Find where the given text appears and provide that cell's center as (X, Y) coordinate. 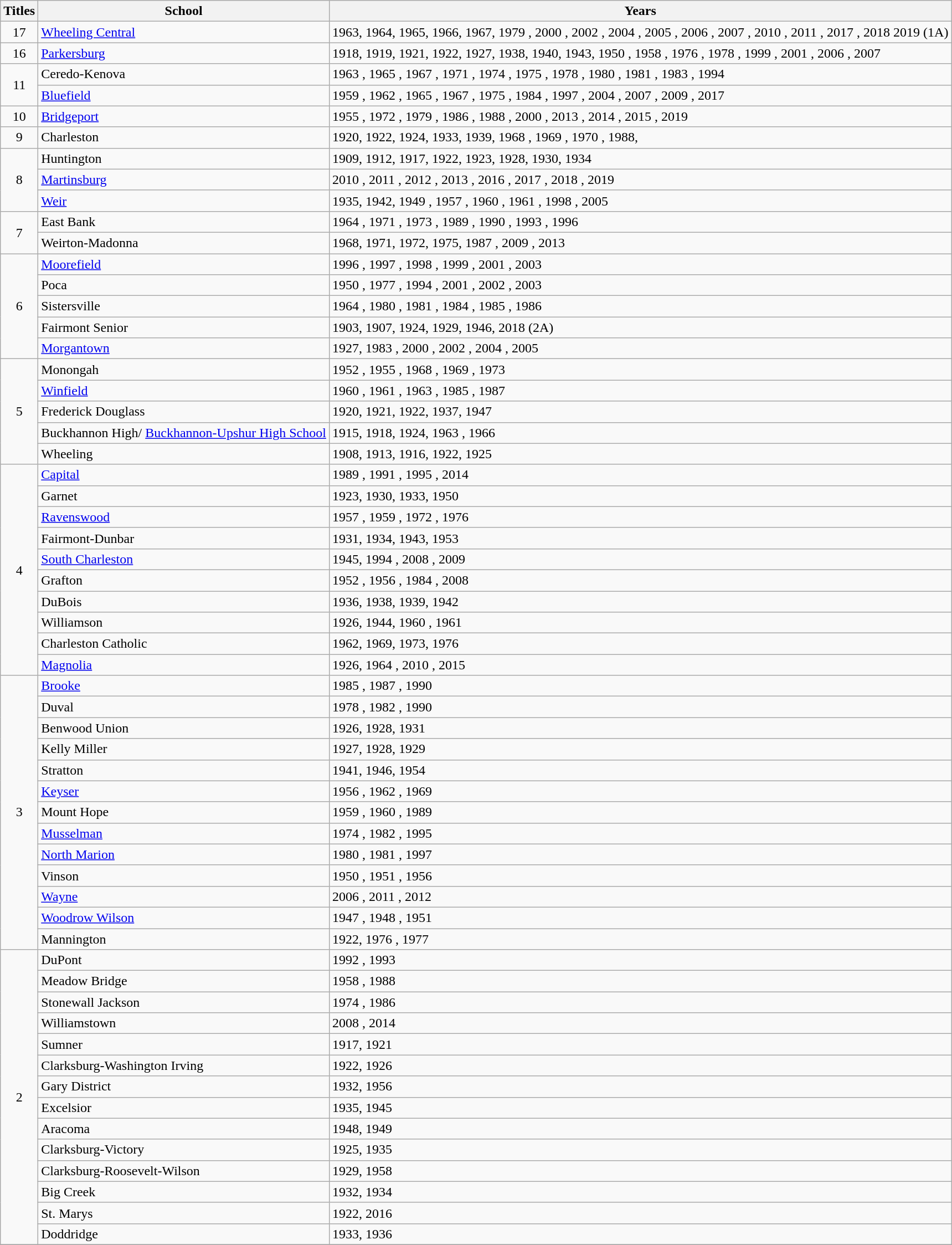
1920, 1922, 1924, 1933, 1939, 1968 , 1969 , 1970 , 1988, (640, 137)
Williamson (184, 623)
Wayne (184, 896)
16 (19, 53)
DuBois (184, 601)
School (184, 11)
1917, 1921 (640, 1044)
2008 , 2014 (640, 1023)
1903, 1907, 1924, 1929, 1946, 2018 (2A) (640, 327)
Weir (184, 201)
1915, 1918, 1924, 1963 , 1966 (640, 433)
1958 , 1988 (640, 981)
1908, 1913, 1916, 1922, 1925 (640, 454)
Doddridge (184, 1234)
1952 , 1956 , 1984 , 2008 (640, 580)
10 (19, 116)
1936, 1938, 1939, 1942 (640, 601)
Monongah (184, 370)
1985 , 1987 , 1990 (640, 686)
1974 , 1986 (640, 1002)
1926, 1964 , 2010 , 2015 (640, 665)
1941, 1946, 1954 (640, 770)
Martinsburg (184, 180)
Buckhannon High/ Buckhannon-Upshur High School (184, 433)
17 (19, 32)
9 (19, 137)
Capital (184, 475)
Morgantown (184, 349)
Stratton (184, 770)
2010 , 2011 , 2012 , 2013 , 2016 , 2017 , 2018 , 2019 (640, 180)
South Charleston (184, 559)
1950 , 1951 , 1956 (640, 875)
Excelsior (184, 1108)
Ravenswood (184, 517)
1927, 1983 , 2000 , 2002 , 2004 , 2005 (640, 349)
Aracoma (184, 1129)
Benwood Union (184, 728)
1974 , 1982 , 1995 (640, 833)
Wheeling (184, 454)
1964 , 1980 , 1981 , 1984 , 1985 , 1986 (640, 306)
Moorefield (184, 264)
Musselman (184, 833)
3 (19, 812)
1959 , 1962 , 1965 , 1967 , 1975 , 1984 , 1997 , 2004 , 2007 , 2009 , 2017 (640, 95)
Mannington (184, 939)
1962, 1969, 1973, 1976 (640, 644)
1950 , 1977 , 1994 , 2001 , 2002 , 2003 (640, 285)
Weirton-Madonna (184, 243)
8 (19, 180)
11 (19, 85)
2006 , 2011 , 2012 (640, 896)
1922, 1926 (640, 1065)
Wheeling Central (184, 32)
1935, 1945 (640, 1108)
2 (19, 1097)
North Marion (184, 854)
1918, 1919, 1921, 1922, 1927, 1938, 1940, 1943, 1950 , 1958 , 1976 , 1978 , 1999 , 2001 , 2006 , 2007 (640, 53)
1964 , 1971 , 1973 , 1989 , 1990 , 1993 , 1996 (640, 222)
Winfield (184, 391)
Titles (19, 11)
Clarksburg-Washington Irving (184, 1065)
1945, 1994 , 2008 , 2009 (640, 559)
1992 , 1993 (640, 960)
Sistersville (184, 306)
1959 , 1960 , 1989 (640, 812)
Mount Hope (184, 812)
East Bank (184, 222)
1932, 1934 (640, 1192)
Gary District (184, 1087)
1922, 2016 (640, 1213)
Poca (184, 285)
1909, 1912, 1917, 1922, 1923, 1928, 1930, 1934 (640, 158)
Magnolia (184, 665)
4 (19, 570)
Meadow Bridge (184, 981)
6 (19, 306)
1926, 1944, 1960 , 1961 (640, 623)
Duval (184, 707)
Clarksburg-Roosevelt-Wilson (184, 1171)
1935, 1942, 1949 , 1957 , 1960 , 1961 , 1998 , 2005 (640, 201)
Kelly Miller (184, 749)
Garnet (184, 496)
Vinson (184, 875)
Stonewall Jackson (184, 1002)
1933, 1936 (640, 1234)
1989 , 1991 , 1995 , 2014 (640, 475)
Grafton (184, 580)
Fairmont-Dunbar (184, 538)
1952 , 1955 , 1968 , 1969 , 1973 (640, 370)
1980 , 1981 , 1997 (640, 854)
Keyser (184, 791)
1968, 1971, 1972, 1975, 1987 , 2009 , 2013 (640, 243)
Fairmont Senior (184, 327)
Clarksburg-Victory (184, 1150)
1927, 1928, 1929 (640, 749)
1923, 1930, 1933, 1950 (640, 496)
Big Creek (184, 1192)
Years (640, 11)
Brooke (184, 686)
1948, 1949 (640, 1129)
Huntington (184, 158)
7 (19, 232)
1925, 1935 (640, 1150)
Williamstown (184, 1023)
1956 , 1962 , 1969 (640, 791)
1960 , 1961 , 1963 , 1985 , 1987 (640, 391)
1920, 1921, 1922, 1937, 1947 (640, 412)
1929, 1958 (640, 1171)
1963 , 1965 , 1967 , 1971 , 1974 , 1975 , 1978 , 1980 , 1981 , 1983 , 1994 (640, 74)
Parkersburg (184, 53)
1963, 1964, 1965, 1966, 1967, 1979 , 2000 , 2002 , 2004 , 2005 , 2006 , 2007 , 2010 , 2011 , 2017 , 2018 2019 (1A) (640, 32)
1932, 1956 (640, 1087)
1957 , 1959 , 1972 , 1976 (640, 517)
1996 , 1997 , 1998 , 1999 , 2001 , 2003 (640, 264)
1931, 1934, 1943, 1953 (640, 538)
Ceredo-Kenova (184, 74)
DuPont (184, 960)
1926, 1928, 1931 (640, 728)
Charleston Catholic (184, 644)
Sumner (184, 1044)
Bluefield (184, 95)
St. Marys (184, 1213)
1955 , 1972 , 1979 , 1986 , 1988 , 2000 , 2013 , 2014 , 2015 , 2019 (640, 116)
1947 , 1948 , 1951 (640, 918)
Charleston (184, 137)
1922, 1976 , 1977 (640, 939)
Bridgeport (184, 116)
5 (19, 412)
Woodrow Wilson (184, 918)
Frederick Douglass (184, 412)
1978 , 1982 , 1990 (640, 707)
